Scan for the cell matching the given text and deliver its [x, y] coordinate at center. 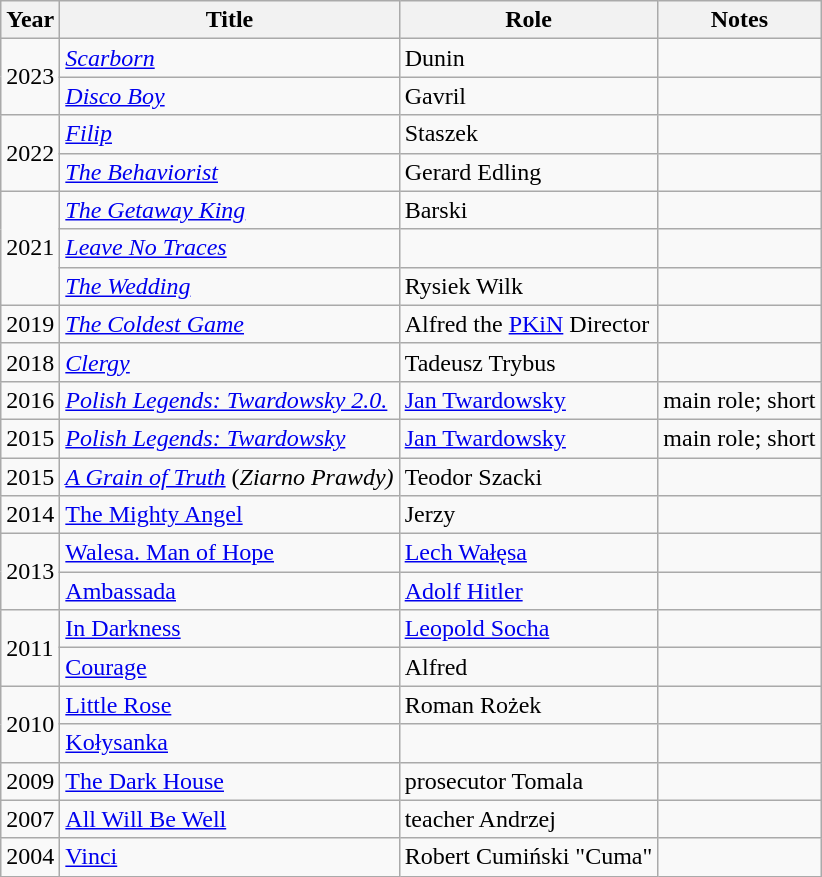
Kołysanka [230, 743]
Teodor Szacki [528, 477]
The Dark House [230, 781]
2018 [30, 362]
Roman Rożek [528, 705]
Staszek [528, 134]
The Getaway King [230, 210]
Scarborn [230, 58]
2021 [30, 248]
Alfred [528, 667]
The Wedding [230, 286]
Courage [230, 667]
Lech Wałęsa [528, 553]
Barski [528, 210]
Robert Cumiński "Cuma" [528, 857]
Dunin [528, 58]
2019 [30, 324]
Polish Legends: Twardowsky 2.0. [230, 400]
2007 [30, 819]
Title [230, 20]
The Coldest Game [230, 324]
Adolf Hitler [528, 591]
2010 [30, 724]
In Darkness [230, 629]
Filip [230, 134]
2022 [30, 153]
Leave No Traces [230, 248]
Gerard Edling [528, 172]
Ambassada [230, 591]
Clergy [230, 362]
Leopold Socha [528, 629]
Year [30, 20]
Gavril [528, 96]
Notes [740, 20]
prosecutor Tomala [528, 781]
The Mighty Angel [230, 515]
2004 [30, 857]
2016 [30, 400]
Vinci [230, 857]
2023 [30, 77]
2009 [30, 781]
2013 [30, 572]
Little Rose [230, 705]
All Will Be Well [230, 819]
teacher Andrzej [528, 819]
2011 [30, 648]
Walesa. Man of Hope [230, 553]
Jerzy [528, 515]
A Grain of Truth (Ziarno Prawdy) [230, 477]
Alfred the PKiN Director [528, 324]
The Behaviorist [230, 172]
Tadeusz Trybus [528, 362]
Polish Legends: Twardowsky [230, 438]
2014 [30, 515]
Rysiek Wilk [528, 286]
Role [528, 20]
Disco Boy [230, 96]
